From the cell containing the given text, extract its center point as (x, y) coordinate. 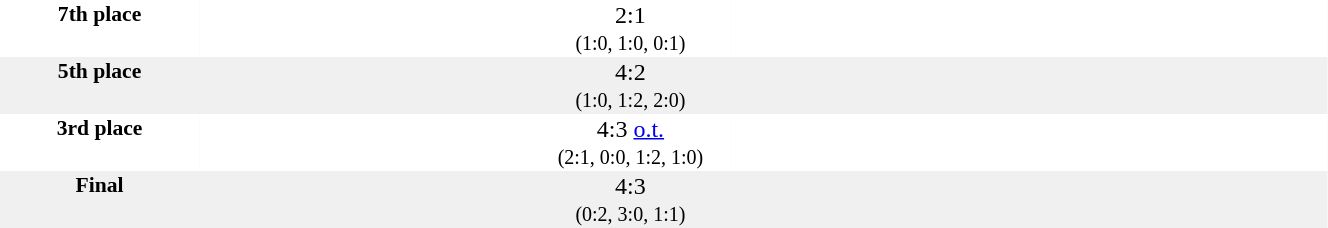
2:1(1:0, 1:0, 0:1) (630, 28)
4:3(0:2, 3:0, 1:1) (630, 200)
4:3 o.t.(2:1, 0:0, 1:2, 1:0) (630, 142)
4:2(1:0, 1:2, 2:0) (630, 86)
Final (100, 200)
7th place (100, 28)
5th place (100, 86)
3rd place (100, 142)
